Scan for the cell matching the given text and deliver its (X, Y) coordinate at center. 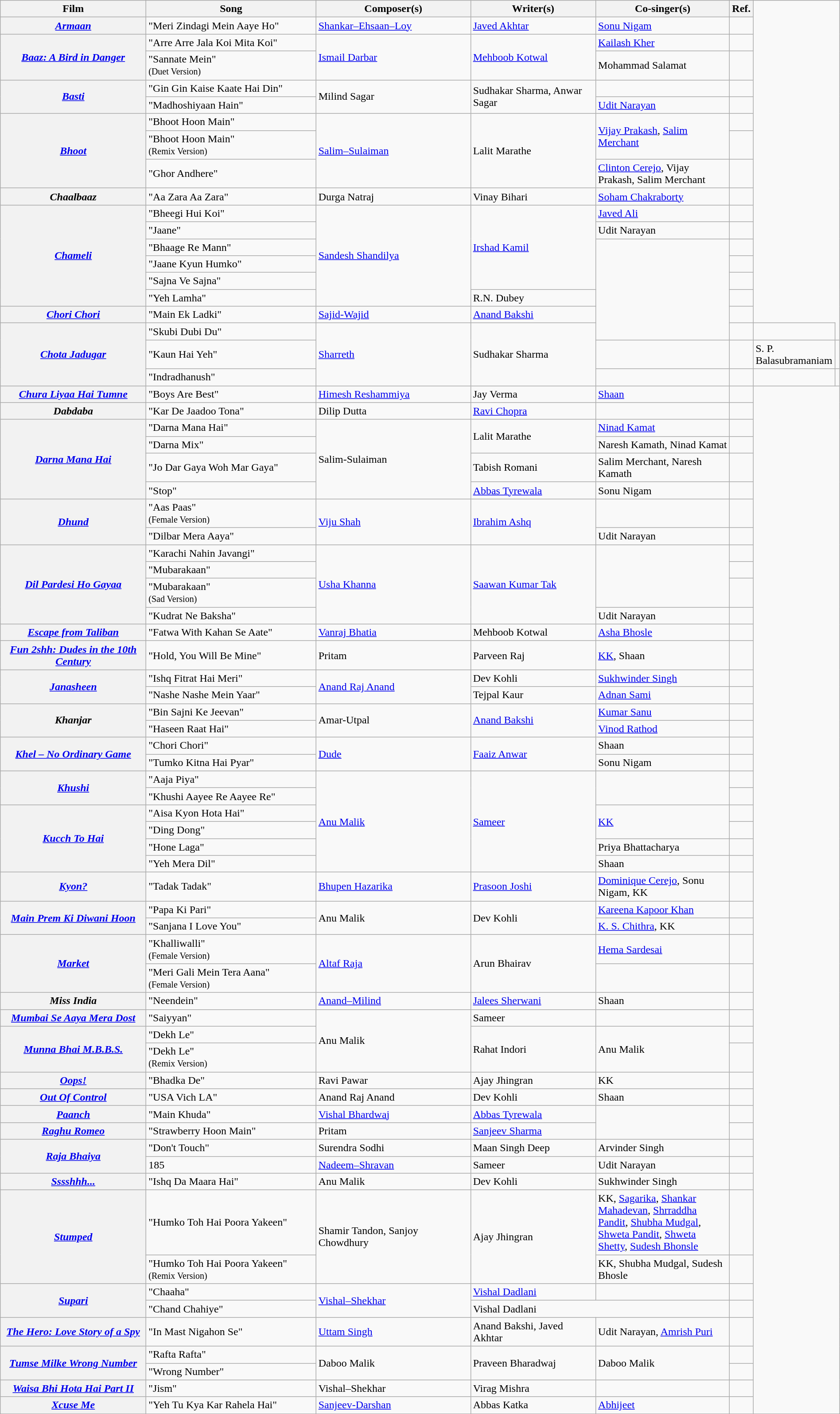
Asha Bhosle (663, 633)
Mumbai Se Aaya Mera Dost (74, 1018)
Market (74, 964)
Chota Jadugar (74, 355)
Anand Bakshi, Javed Akhtar (533, 1332)
Chameli (74, 255)
"Bhadka De" (231, 1080)
Clinton Cerejo, Vijay Prakash, Salim Merchant (663, 174)
"Jaane Kyun Humko" (231, 264)
Maan Singh Deep (533, 1148)
Khanjar (74, 720)
"Aa Zara Aa Zara" (231, 196)
"In Mast Nigahon Se" (231, 1332)
"Jo Dar Gaya Woh Mar Gaya" (231, 467)
K. S. Chithra, KK (663, 926)
Hema Sardesai (663, 949)
"Bhoot Hoon Main" (231, 122)
Shamir Tandon, Sanjoy Chowdhury (393, 1237)
Kailash Kher (663, 43)
Vishal Bhardwaj (393, 1114)
"Main Khuda" (231, 1114)
Salim–Sulaiman (393, 151)
R.N. Dubey (533, 298)
185 (231, 1164)
"Aisa Kyon Hota Hai" (231, 813)
"Hone Laga" (231, 847)
"Tumko Kitna Hai Pyar" (231, 762)
Waisa Bhi Hota Hai Part II (74, 1388)
Abhijeet (663, 1405)
"Rafta Rafta" (231, 1355)
"Humko Toh Hai Poora Yakeen" (231, 1223)
"Don't Touch" (231, 1148)
Sajid-Wajid (393, 315)
Amar-Utpal (393, 720)
Dabdaba (74, 411)
Tejpal Kaur (533, 695)
Himesh Reshammiya (393, 394)
"Ishq Fitrat Hai Meri" (231, 678)
"Sannate Mein"(Duet Version) (231, 66)
"Wrong Number" (231, 1371)
KK, Sagarika, Shankar Mahadevan, Shrraddha Pandit, Shubha Mudgal, Shweta Pandit, Shweta Shetty, Sudesh Bhonsle (663, 1223)
KK, Shubha Mudgal, Sudesh Bhosle (663, 1269)
"Karachi Nahin Javangi" (231, 553)
Film (74, 9)
Altaf Raja (393, 964)
Prasoon Joshi (533, 887)
Kucch To Hai (74, 838)
"Boys Are Best" (231, 394)
"Jism" (231, 1388)
"Kudrat Ne Baksha" (231, 616)
Rahat Indori (533, 1049)
Dude (393, 754)
Vinay Bihari (533, 196)
Faaiz Anwar (533, 754)
"Saiyyan" (231, 1018)
Chaalbaaz (74, 196)
Chori Chori (74, 315)
"Aas Paas"(Female Version) (231, 513)
Chura Liyaa Hai Tumne (74, 394)
Darna Mana Hai (74, 459)
"Strawberry Hoon Main" (231, 1131)
"Kaun Hai Yeh" (231, 355)
"Khushi Aayee Re Aayee Re" (231, 796)
"Kar De Jaadoo Tona" (231, 411)
"Ghor Andhere" (231, 174)
"Khalliwalli"(Female Version) (231, 949)
Ibrahim Ashq (533, 521)
Milind Sagar (393, 97)
Tabish Romani (533, 467)
"Hold, You Will Be Mine" (231, 655)
"Mubarakaan" (231, 570)
"USA Vich LA" (231, 1097)
Vinod Rathod (663, 729)
Sanjeev-Darshan (393, 1405)
Nadeem–Shravan (393, 1164)
"Sanjana I Love You" (231, 926)
Jay Verma (533, 394)
Anand–Milind (393, 1001)
Supari (74, 1301)
Escape from Taliban (74, 633)
Munna Bhai M.B.B.S. (74, 1049)
"Meri Gali Mein Tera Aana"(Female Version) (231, 978)
Ismail Darbar (393, 57)
"Chori Chori" (231, 746)
Out Of Control (74, 1097)
Dhund (74, 521)
Javed Ali (663, 213)
"Sajna Ve Sajna" (231, 281)
Kareena Kapoor Khan (663, 910)
"Humko Toh Hai Poora Yakeen"(Remix Version) (231, 1269)
Kyon? (74, 887)
"Darna Mix" (231, 445)
Soham Chakraborty (663, 196)
Janasheen (74, 687)
Miss India (74, 1001)
"Neendein" (231, 1001)
Durga Natraj (393, 196)
"Fatwa With Kahan Se Aate" (231, 633)
Viju Shah (393, 521)
Sanjeev Sharma (533, 1131)
"Arre Arre Jala Koi Mita Koi" (231, 43)
"Bhaage Re Mann" (231, 247)
Dilip Dutta (393, 411)
"Haseen Raat Hai" (231, 729)
Vijay Prakash, Salim Merchant (663, 137)
Arun Bhairav (533, 964)
Salim Merchant, Naresh Kamath (663, 467)
Co-singer(s) (663, 9)
Dominique Cerejo, Sonu Nigam, KK (663, 887)
Priya Bhattacharya (663, 847)
Ravi Pawar (393, 1080)
Shankar–Ehsaan–Loy (393, 26)
Ninad Kamat (663, 428)
Arvinder Singh (663, 1148)
Salim-Sulaiman (393, 459)
Virag Mishra (533, 1388)
"Aaja Piya" (231, 779)
"Nashe Nashe Mein Yaar" (231, 695)
Sandesh Shandilya (393, 255)
"Tadak Tadak" (231, 887)
The Hero: Love Story of a Spy (74, 1332)
Stumped (74, 1237)
Composer(s) (393, 9)
"Chaaha" (231, 1292)
Kumar Sanu (663, 712)
Uttam Singh (393, 1332)
Raja Bhaiya (74, 1156)
Sssshhh... (74, 1182)
Song (231, 9)
Oops! (74, 1080)
Usha Khanna (393, 584)
"Dekh Le"(Remix Version) (231, 1058)
Baaz: A Bird in Danger (74, 57)
"Stop" (231, 490)
"Dekh Le" (231, 1035)
Mohammad Salamat (663, 66)
Paanch (74, 1114)
"Darna Mana Hai" (231, 428)
Xcuse Me (74, 1405)
"Gin Gin Kaise Kaate Hai Din" (231, 88)
"Bheegi Hui Koi" (231, 213)
Adnan Sami (663, 695)
Writer(s) (533, 9)
"Ishq Da Maara Hai" (231, 1182)
"Indradhanush" (231, 377)
Sudhakar Sharma, Anwar Sagar (533, 97)
Irshad Kamil (533, 247)
S. P. Balasubramaniam (794, 355)
Tumse Milke Wrong Number (74, 1363)
Praveen Bharadwaj (533, 1363)
"Dilbar Mera Aaya" (231, 536)
"Papa Ki Pari" (231, 910)
"Yeh Tu Kya Kar Rahela Hai" (231, 1405)
Jalees Sherwani (533, 1001)
Bhupen Hazarika (393, 887)
Javed Akhtar (533, 26)
Abbas Katka (533, 1405)
"Yeh Mera Dil" (231, 864)
"Meri Zindagi Mein Aaye Ho" (231, 26)
Khushi (74, 788)
Ref. (742, 9)
"Chand Chahiye" (231, 1309)
Sudhakar Sharma (533, 355)
"Skubi Dubi Du" (231, 332)
Parveen Raj (533, 655)
"Yeh Lamha" (231, 298)
Armaan (74, 26)
Udit Narayan, Amrish Puri (663, 1332)
Vanraj Bhatia (393, 633)
KK, Shaan (663, 655)
"Bin Sajni Ke Jeevan" (231, 712)
"Ding Dong" (231, 830)
Saawan Kumar Tak (533, 584)
Fun 2shh: Dudes in the 10th Century (74, 655)
Bhoot (74, 151)
"Jaane" (231, 230)
Surendra Sodhi (393, 1148)
Ravi Chopra (533, 411)
Basti (74, 97)
Main Prem Ki Diwani Hoon (74, 918)
Dil Pardesi Ho Gayaa (74, 584)
Raghu Romeo (74, 1131)
"Madhoshiyaan Hain" (231, 105)
"Mubarakaan"(Sad Version) (231, 593)
Sharreth (393, 355)
Naresh Kamath, Ninad Kamat (663, 445)
Khel – No Ordinary Game (74, 754)
"Bhoot Hoon Main"(Remix Version) (231, 145)
"Main Ek Ladki" (231, 315)
